Detect which cell encompasses the target text, then output its (x, y) center coordinate. 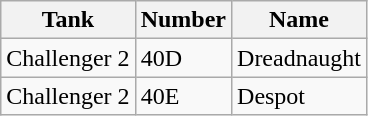
Dreadnaught (300, 58)
Number (183, 20)
40D (183, 58)
Despot (300, 96)
Tank (68, 20)
40E (183, 96)
Name (300, 20)
